Identify which cell holds the provided text, then report its (X, Y) central coordinate. 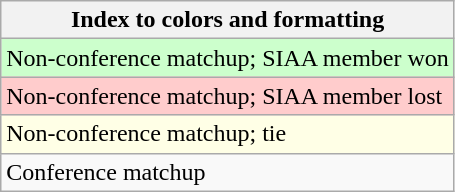
Non-conference matchup; tie (228, 134)
Index to colors and formatting (228, 20)
Conference matchup (228, 172)
Non-conference matchup; SIAA member won (228, 58)
Non-conference matchup; SIAA member lost (228, 96)
